From the cell containing the given text, extract its center point as (X, Y) coordinate. 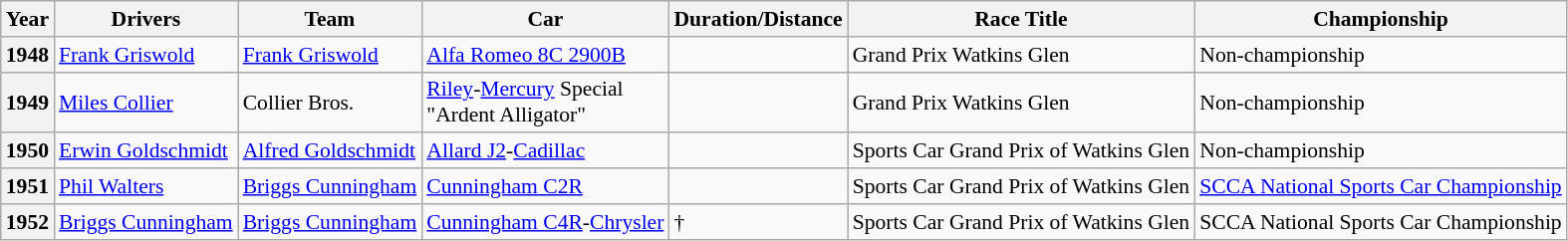
1949 (28, 102)
Riley-Mercury Special"Ardent Alligator" (545, 102)
Race Title (1022, 19)
1951 (28, 186)
Alfa Romeo 8C 2900B (545, 55)
Year (28, 19)
Erwin Goldschmidt (145, 151)
Drivers (145, 19)
Alfred Goldschmidt (331, 151)
Cunningham C2R (545, 186)
Championship (1381, 19)
Duration/Distance (757, 19)
Allard J2-Cadillac (545, 151)
Team (331, 19)
Car (545, 19)
Cunningham C4R-Chrysler (545, 222)
† (757, 222)
Phil Walters (145, 186)
1948 (28, 55)
Collier Bros. (331, 102)
1950 (28, 151)
Miles Collier (145, 102)
1952 (28, 222)
